Extract the (x, y) coordinate from the center of the cell holding the provided text.  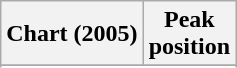
Chart (2005) (72, 34)
Peakposition (189, 34)
